Determine the [x, y] coordinate at the center of the cell enclosing the given text.  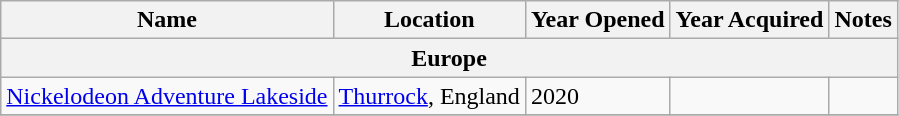
2020 [598, 96]
Thurrock, England [429, 96]
Nickelodeon Adventure Lakeside [167, 96]
Name [167, 20]
Notes [863, 20]
Location [429, 20]
Year Opened [598, 20]
Europe [450, 58]
Year Acquired [750, 20]
